From the cell containing the given text, extract its center point as [X, Y] coordinate. 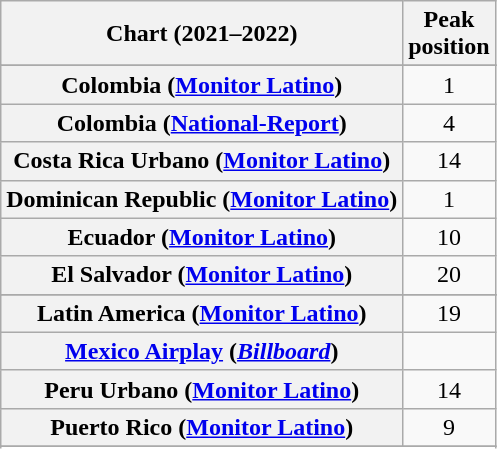
Mexico Airplay (Billboard) [202, 351]
El Salvador (Monitor Latino) [202, 275]
9 [449, 427]
Puerto Rico (Monitor Latino) [202, 427]
Colombia (Monitor Latino) [202, 85]
4 [449, 123]
19 [449, 313]
Chart (2021–2022) [202, 34]
Colombia (National-Report) [202, 123]
Dominican Republic (Monitor Latino) [202, 199]
10 [449, 237]
Latin America (Monitor Latino) [202, 313]
20 [449, 275]
Peakposition [449, 34]
Ecuador (Monitor Latino) [202, 237]
Peru Urbano (Monitor Latino) [202, 389]
Costa Rica Urbano (Monitor Latino) [202, 161]
